For the text-containing cell, return its midpoint in (X, Y) coordinate format. 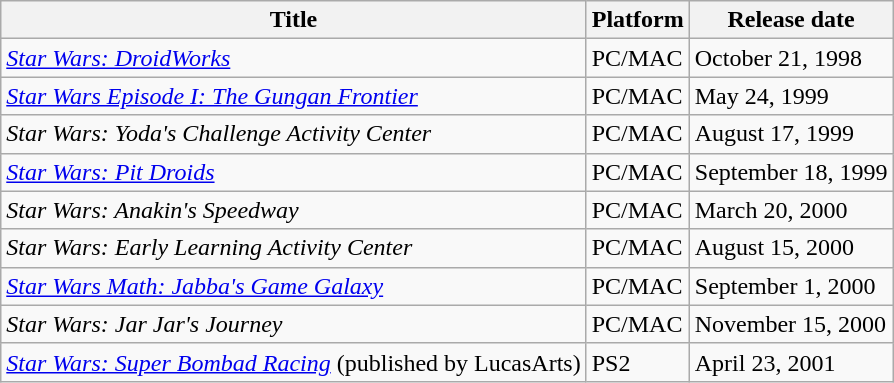
March 20, 2000 (791, 210)
Star Wars: Pit Droids (294, 172)
Star Wars Math: Jabba's Game Galaxy (294, 286)
Star Wars Episode I: The Gungan Frontier (294, 96)
April 23, 2001 (791, 362)
Star Wars: DroidWorks (294, 58)
Star Wars: Yoda's Challenge Activity Center (294, 134)
August 17, 1999 (791, 134)
PS2 (638, 362)
August 15, 2000 (791, 248)
September 1, 2000 (791, 286)
Star Wars: Anakin's Speedway (294, 210)
Star Wars: Jar Jar's Journey (294, 324)
November 15, 2000 (791, 324)
Star Wars: Super Bombad Racing (published by LucasArts) (294, 362)
October 21, 1998 (791, 58)
Star Wars: Early Learning Activity Center (294, 248)
Release date (791, 20)
Platform (638, 20)
Title (294, 20)
May 24, 1999 (791, 96)
September 18, 1999 (791, 172)
